Pinpoint the cell where the given text exists, returning its (x, y) midpoint coordinate. 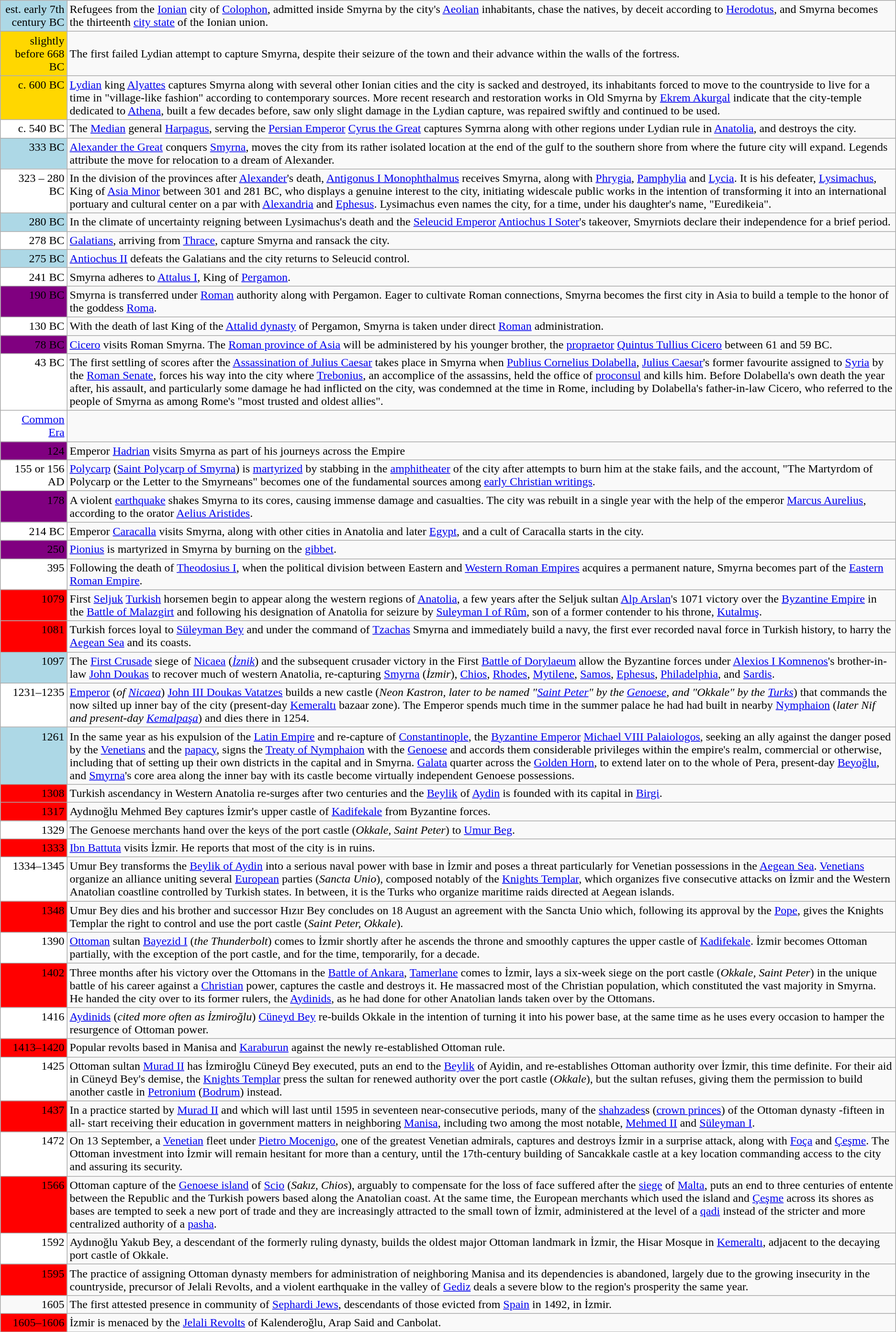
278 BC (34, 240)
1390 (34, 948)
Common Era (34, 426)
The first attested presence in community of Sephardi Jews, descendants of those evicted from Spain in 1492, in İzmir. (482, 1304)
est. early 7th century BC (34, 16)
Galatians, arriving from Thrace, capture Smyrna and ransack the city. (482, 240)
1437 (34, 1116)
43 BC (34, 382)
Smyrna adheres to Attalus I, King of Pergamon. (482, 277)
78 BC (34, 344)
275 BC (34, 258)
The Genoese merchants hand over the keys of the port castle (Okkale, Saint Peter) to Umur Beg. (482, 829)
1425 (34, 1079)
1416 (34, 1023)
1231–1235 (34, 705)
333 BC (34, 153)
Emperor Caracalla visits Smyrna, along with other cities in Anatolia and later Egypt, and a cult of Caracalla starts in the city. (482, 531)
1261 (34, 755)
395 (34, 574)
323 – 280 BC (34, 191)
İzmir is menaced by the Jelali Revolts of Kalenderoğlu, Arap Said and Canbolat. (482, 1322)
1566 (34, 1204)
130 BC (34, 326)
Popular revolts based in Manisa and Karaburun against the newly re-established Ottoman rule. (482, 1048)
190 BC (34, 302)
1317 (34, 811)
The first failed Lydian attempt to capture Smyrna, despite their seizure of the town and their advance within the walls of the fortress. (482, 54)
1402 (34, 985)
1605–1606 (34, 1322)
Turkish ascendancy in Western Anatolia re-surges after two centuries and the Beylik of Aydin is founded with its capital in Birgi. (482, 793)
1308 (34, 793)
Emperor Hadrian visits Smyrna as part of his journeys across the Empire (482, 451)
Pionius is martyrized in Smyrna by burning on the gibbet. (482, 549)
178 (34, 506)
1592 (34, 1248)
155 or 156 AD (34, 476)
1097 (34, 667)
280 BC (34, 222)
1413–1420 (34, 1048)
124 (34, 451)
1605 (34, 1304)
1595 (34, 1280)
1348 (34, 917)
1472 (34, 1154)
1334–1345 (34, 879)
Ibn Battuta visits İzmir. He reports that most of the city is in ruins. (482, 848)
With the death of last King of the Attalid dynasty of Pergamon, Smyrna is taken under direct Roman administration. (482, 326)
1079 (34, 605)
Aydınoğlu Mehmed Bey captures İzmir's upper castle of Kadifekale from Byzantine forces. (482, 811)
slightly before 668 BC (34, 54)
241 BC (34, 277)
Antiochus II defeats the Galatians and the city returns to Seleucid control. (482, 258)
1081 (34, 637)
1333 (34, 848)
c. 540 BC (34, 129)
1329 (34, 829)
c. 600 BC (34, 98)
250 (34, 549)
214 BC (34, 531)
